Capture the cell that displays the provided text and extract its (x, y) central coordinate. 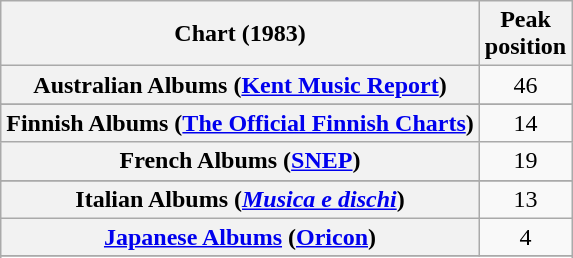
Japanese Albums (Oricon) (240, 237)
Finnish Albums (The Official Finnish Charts) (240, 123)
4 (525, 237)
French Albums (SNEP) (240, 161)
14 (525, 123)
Australian Albums (Kent Music Report) (240, 85)
46 (525, 85)
19 (525, 161)
13 (525, 199)
Italian Albums (Musica e dischi) (240, 199)
Chart (1983) (240, 34)
Peakposition (525, 34)
